Locate the cell with the specified text and output its (x, y) center coordinate. 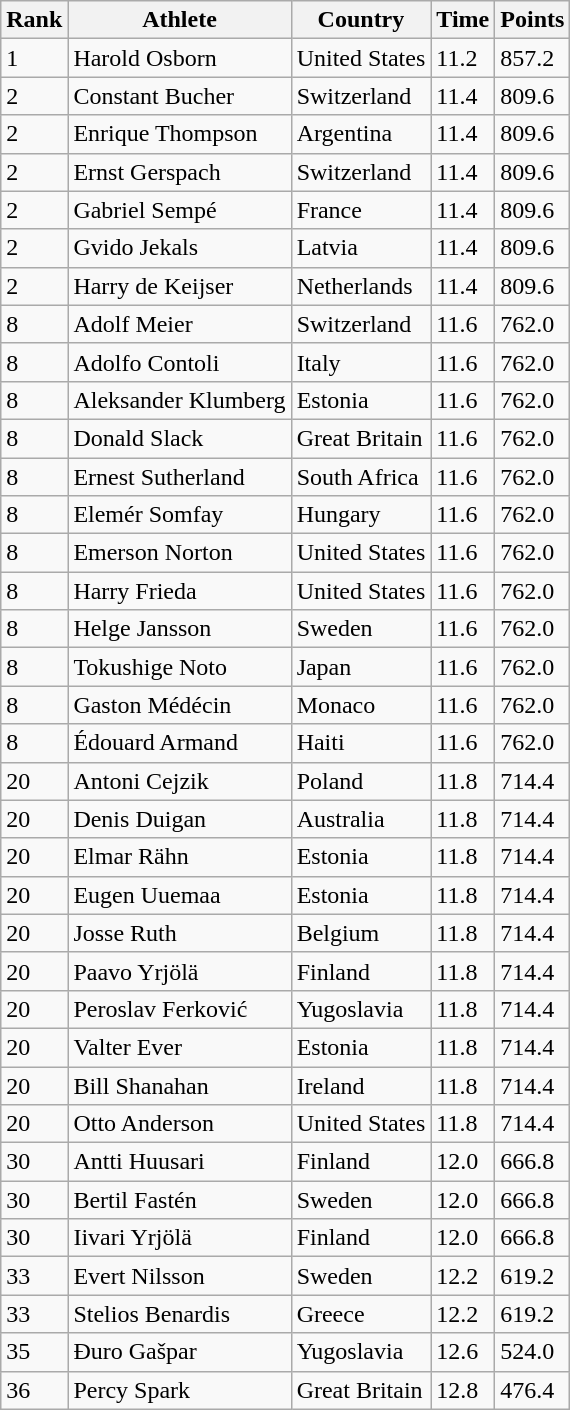
Antoni Cejzik (180, 781)
476.4 (532, 1390)
1 (34, 58)
Constant Bucher (180, 96)
Rank (34, 20)
Time (463, 20)
Emerson Norton (180, 553)
12.6 (463, 1352)
36 (34, 1390)
Elemér Somfay (180, 515)
Argentina (361, 134)
524.0 (532, 1352)
Antti Huusari (180, 1162)
Gabriel Sempé (180, 210)
Japan (361, 667)
Ireland (361, 1085)
Stelios Benardis (180, 1314)
Harry Frieda (180, 591)
Percy Spark (180, 1390)
Harry de Keijser (180, 286)
South Africa (361, 477)
Greece (361, 1314)
Enrique Thompson (180, 134)
11.2 (463, 58)
Latvia (361, 248)
Helge Jansson (180, 629)
Ernst Gerspach (180, 172)
Athlete (180, 20)
857.2 (532, 58)
Adolfo Contoli (180, 362)
Ðuro Gašpar (180, 1352)
Elmar Rähn (180, 857)
Ernest Sutherland (180, 477)
Monaco (361, 705)
Bertil Fastén (180, 1200)
Australia (361, 819)
Valter Ever (180, 1047)
Poland (361, 781)
Hungary (361, 515)
Paavo Yrjölä (180, 971)
Peroslav Ferković (180, 1009)
Iivari Yrjölä (180, 1238)
Points (532, 20)
Harold Osborn (180, 58)
France (361, 210)
Aleksander Klumberg (180, 400)
Country (361, 20)
Adolf Meier (180, 324)
Gvido Jekals (180, 248)
Belgium (361, 933)
Édouard Armand (180, 743)
Josse Ruth (180, 933)
Tokushige Noto (180, 667)
Gaston Médécin (180, 705)
Bill Shanahan (180, 1085)
Eugen Uuemaa (180, 895)
Haiti (361, 743)
Denis Duigan (180, 819)
Netherlands (361, 286)
Evert Nilsson (180, 1276)
Donald Slack (180, 438)
35 (34, 1352)
Otto Anderson (180, 1124)
12.8 (463, 1390)
Italy (361, 362)
